Capture the cell that displays the provided text and extract its (X, Y) central coordinate. 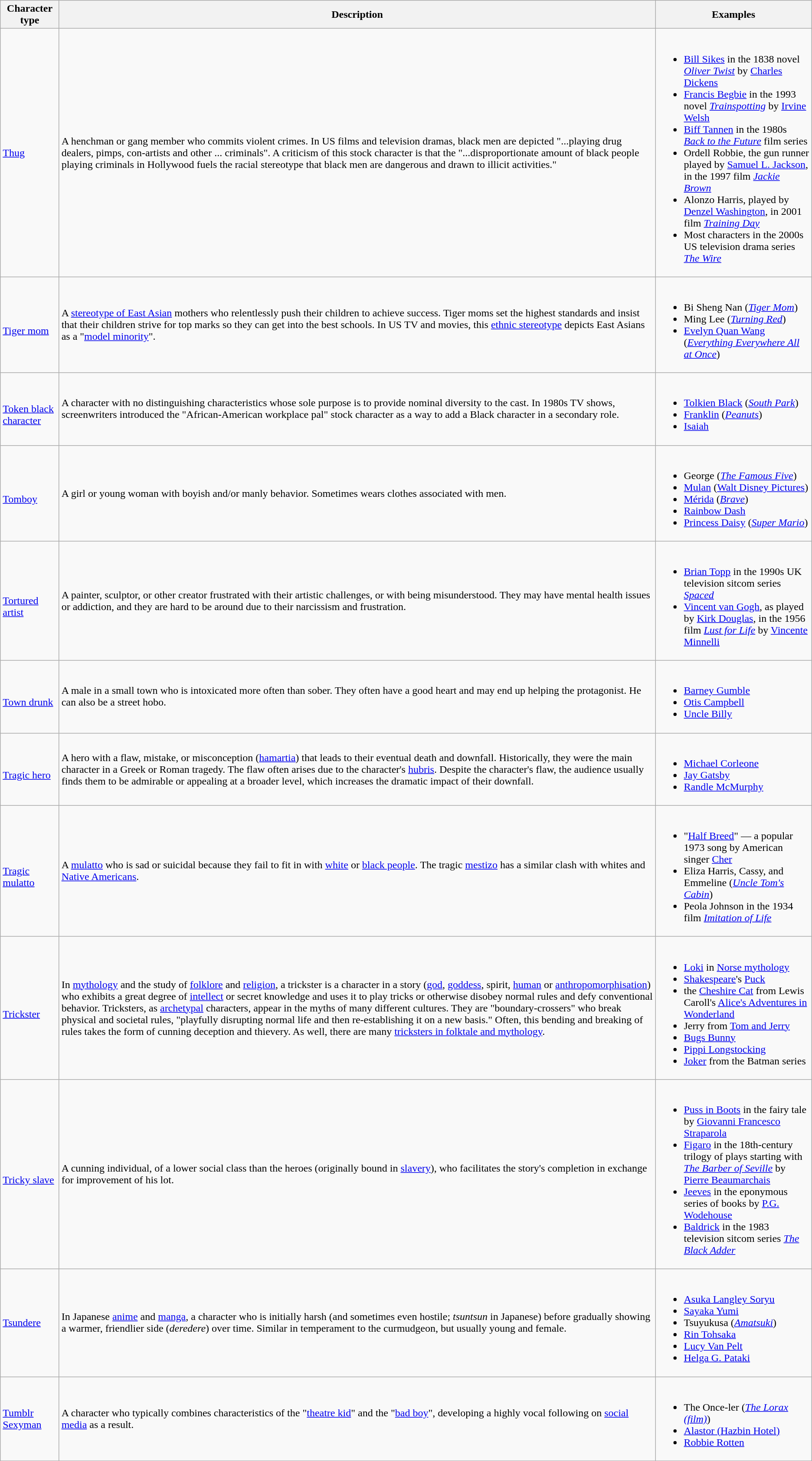
Trickster (29, 1008)
Tumblr Sexyman (29, 1418)
Asuka Langley SoryuSayaka YumiTsuyukusa (Amatsuki)Rin TohsakaLucy Van PeltHelga G. Pataki (733, 1323)
Examples (733, 15)
Michael CorleoneJay GatsbyRandle McMurphy (733, 769)
Town drunk (29, 697)
Tomboy (29, 493)
The Once-ler (The Lorax (film))Alastor (Hazbin Hotel)Robbie Rotten (733, 1418)
Tsundere (29, 1323)
Token black character (29, 409)
Tiger mom (29, 325)
Tricky slave (29, 1174)
Tortured artist (29, 601)
Thug (29, 153)
Tolkien Black (South Park)Franklin (Peanuts)Isaiah (733, 409)
Tragic hero (29, 769)
George (The Famous Five)Mulan (Walt Disney Pictures)Mérida (Brave)Rainbow DashPrincess Daisy (Super Mario) (733, 493)
A girl or young woman with boyish and/or manly behavior. Sometimes wears clothes associated with men. (357, 493)
Tragic mulatto (29, 871)
Barney GumbleOtis CampbellUncle Billy (733, 697)
Bi Sheng Nan (Tiger Mom)Ming Lee (Turning Red)Evelyn Quan Wang (Everything Everywhere All at Once) (733, 325)
Description (357, 15)
Character type (29, 15)
